For the text-containing cell, return its midpoint in (x, y) coordinate format. 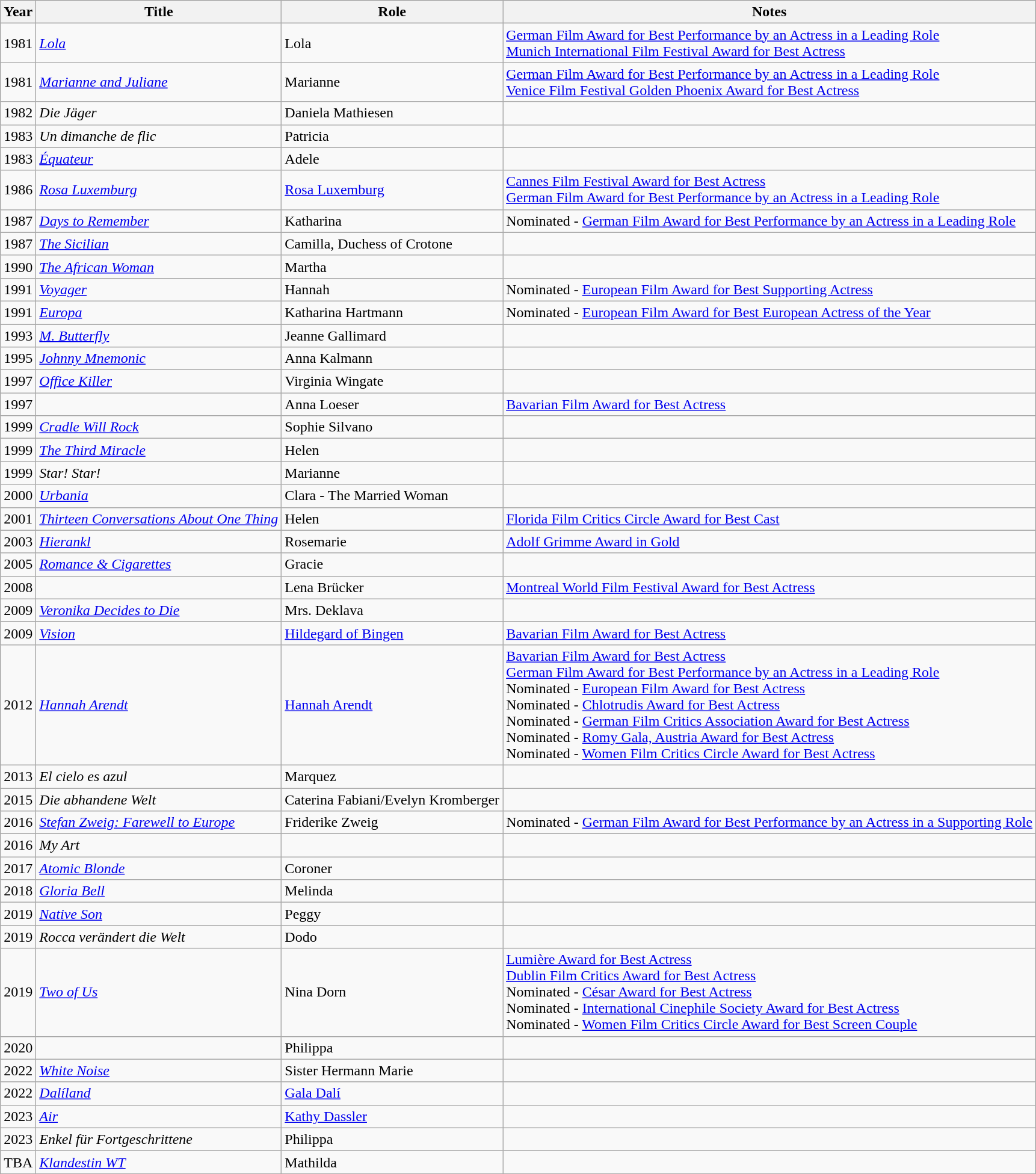
Rosemarie (392, 542)
Friderike Zweig (392, 823)
Enkel für Fortgeschrittene (159, 1139)
2000 (18, 496)
German Film Award for Best Performance by an Actress in a Leading RoleVenice Film Festival Golden Phoenix Award for Best Actress (769, 82)
Gracie (392, 564)
Marquez (392, 776)
2013 (18, 776)
1986 (18, 190)
Équateur (159, 159)
Dalíland (159, 1093)
Urbania (159, 496)
Marianne and Juliane (159, 82)
1990 (18, 267)
Anna Loeser (392, 404)
Gloria Bell (159, 891)
My Art (159, 845)
Mrs. Deklava (392, 610)
2017 (18, 868)
Days to Remember (159, 221)
2001 (18, 519)
Jeanne Gallimard (392, 335)
Patricia (392, 136)
Mathilda (392, 1162)
Montreal World Film Festival Award for Best Actress (769, 587)
Hildegard of Bingen (392, 633)
Romance & Cigarettes (159, 564)
Hannah (392, 289)
2020 (18, 1048)
Star! Star! (159, 473)
2018 (18, 891)
Dodo (392, 937)
Role (392, 12)
Caterina Fabiani/Evelyn Kromberger (392, 800)
Sophie Silvano (392, 427)
Nina Dorn (392, 992)
Gala Dalí (392, 1093)
Vision (159, 633)
Daniela Mathiesen (392, 113)
Adolf Grimme Award in Gold (769, 542)
Stefan Zweig: Farewell to Europe (159, 823)
2015 (18, 800)
Martha (392, 267)
Europa (159, 312)
White Noise (159, 1071)
Title (159, 12)
German Film Award for Best Performance by an Actress in a Leading RoleMunich International Film Festival Award for Best Actress (769, 43)
Cradle Will Rock (159, 427)
Florida Film Critics Circle Award for Best Cast (769, 519)
The African Woman (159, 267)
2008 (18, 587)
Virginia Wingate (392, 382)
Clara - The Married Woman (392, 496)
Office Killer (159, 382)
Atomic Blonde (159, 868)
2012 (18, 705)
Voyager (159, 289)
M. Butterfly (159, 335)
Air (159, 1116)
Cannes Film Festival Award for Best ActressGerman Film Award for Best Performance by an Actress in a Leading Role (769, 190)
Melinda (392, 891)
Coroner (392, 868)
1995 (18, 359)
Thirteen Conversations About One Thing (159, 519)
Kathy Dassler (392, 1116)
Anna Kalmann (392, 359)
Nominated - European Film Award for Best European Actress of the Year (769, 312)
Die Jäger (159, 113)
Hierankl (159, 542)
Johnny Mnemonic (159, 359)
Adele (392, 159)
Veronika Decides to Die (159, 610)
Camilla, Duchess of Crotone (392, 244)
Peggy (392, 914)
Sister Hermann Marie (392, 1071)
Katharina Hartmann (392, 312)
The Third Miracle (159, 450)
Year (18, 12)
Rocca verändert die Welt (159, 937)
Nominated - European Film Award for Best Supporting Actress (769, 289)
2005 (18, 564)
1982 (18, 113)
Klandestin WT (159, 1162)
Nominated - German Film Award for Best Performance by an Actress in a Supporting Role (769, 823)
Katharina (392, 221)
2003 (18, 542)
Native Son (159, 914)
Un dimanche de flic (159, 136)
TBA (18, 1162)
The Sicilian (159, 244)
Nominated - German Film Award for Best Performance by an Actress in a Leading Role (769, 221)
Lena Brücker (392, 587)
El cielo es azul (159, 776)
Two of Us (159, 992)
1993 (18, 335)
Notes (769, 12)
Die abhandene Welt (159, 800)
